Provide the (x, y) coordinate of the cell's center where the given text is located.  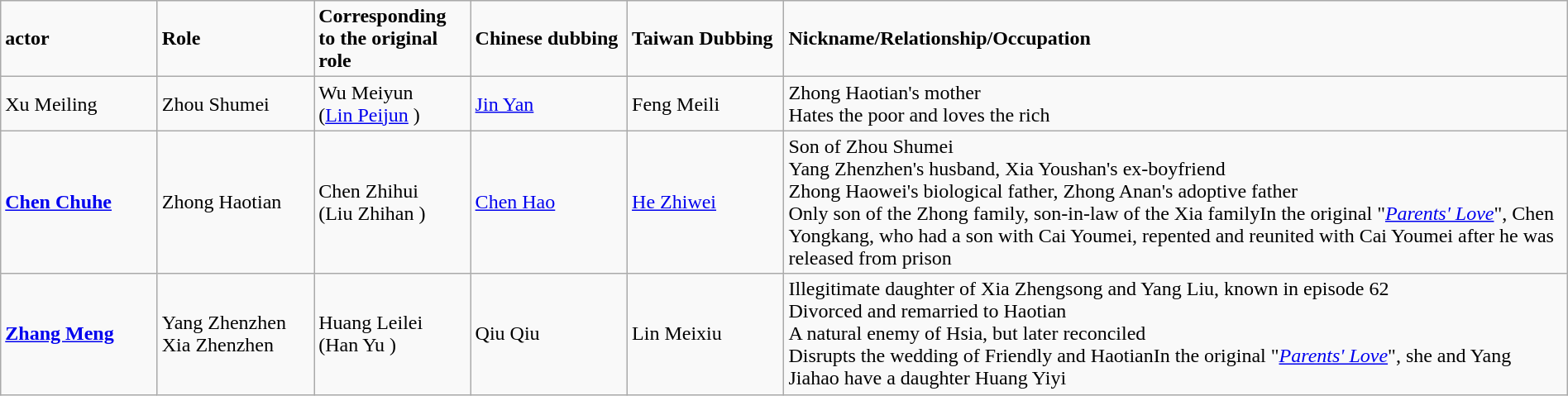
Chen Hao (549, 202)
Wu Meiyun(Lin Peijun ) (392, 104)
Feng Meili (706, 104)
Zhong Haotian's motherHates the poor and loves the rich (1176, 104)
Zhang Meng (79, 334)
Xu Meiling (79, 104)
Jin Yan (549, 104)
Yang ZhenzhenXia Zhenzhen (235, 334)
Corresponding to the original role (392, 39)
He Zhiwei (706, 202)
Taiwan Dubbing (706, 39)
Chen Zhihui(Liu Zhihan ) (392, 202)
Qiu Qiu (549, 334)
Role (235, 39)
Nickname/Relationship/Occupation (1176, 39)
Chinese dubbing (549, 39)
Chen Chuhe (79, 202)
Zhou Shumei (235, 104)
actor (79, 39)
Lin Meixiu (706, 334)
Huang Leilei(Han Yu ) (392, 334)
Zhong Haotian (235, 202)
